Locate the cell with the specified text and output its [x, y] center coordinate. 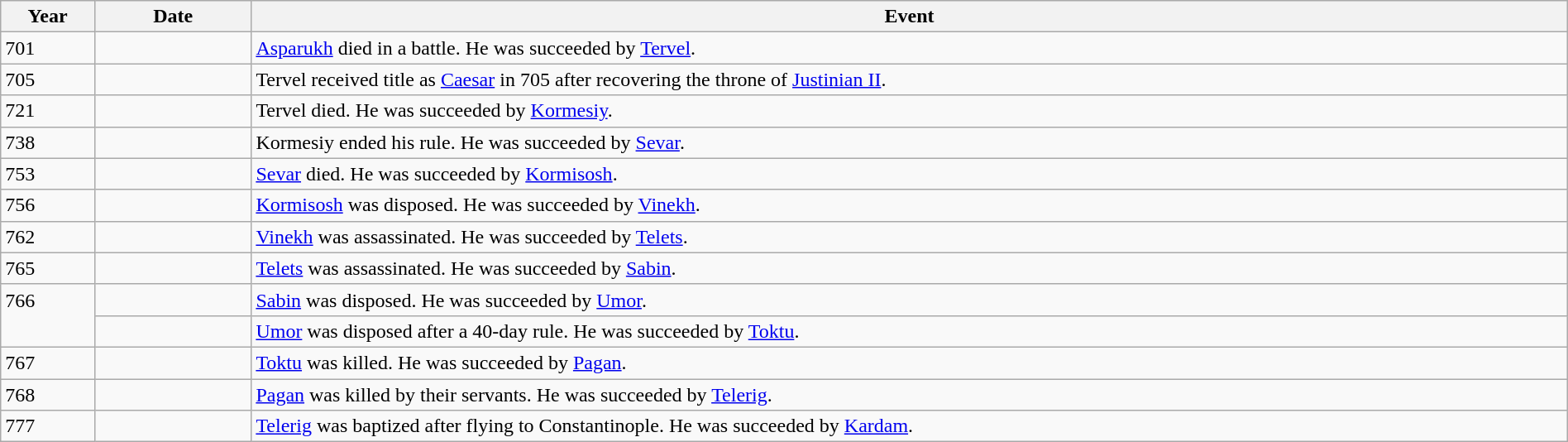
738 [48, 142]
705 [48, 79]
Sevar died. He was succeeded by Kormisosh. [910, 174]
Pagan was killed by their servants. He was succeeded by Telerig. [910, 395]
Event [910, 17]
Sabin was disposed. He was succeeded by Umor. [910, 300]
765 [48, 268]
766 [48, 315]
777 [48, 426]
Toktu was killed. He was succeeded by Pagan. [910, 363]
767 [48, 363]
762 [48, 237]
Date [172, 17]
Tervel died. He was succeeded by Kormesiy. [910, 111]
Vinekh was assassinated. He was succeeded by Telets. [910, 237]
721 [48, 111]
Year [48, 17]
756 [48, 205]
Telets was assassinated. He was succeeded by Sabin. [910, 268]
768 [48, 395]
Kormisosh was disposed. He was succeeded by Vinekh. [910, 205]
Kormesiy ended his rule. He was succeeded by Sevar. [910, 142]
Umor was disposed after a 40-day rule. He was succeeded by Toktu. [910, 331]
701 [48, 48]
Telerig was baptized after flying to Constantinople. He was succeeded by Kardam. [910, 426]
Tervel received title as Caesar in 705 after recovering the throne of Justinian II. [910, 79]
753 [48, 174]
Asparukh died in a battle. He was succeeded by Tervel. [910, 48]
